Pinpoint the cell where the given text exists, returning its [X, Y] midpoint coordinate. 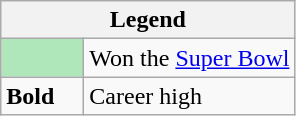
Bold [42, 96]
Legend [148, 20]
Career high [190, 96]
Won the Super Bowl [190, 58]
